Pinpoint the cell where the given text exists, returning its [X, Y] midpoint coordinate. 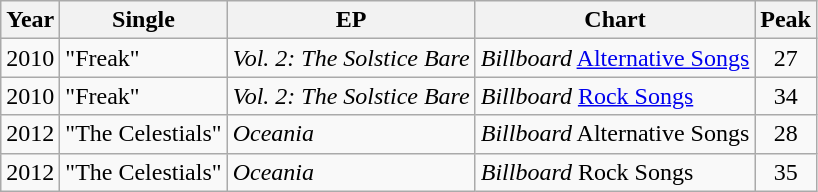
EP [351, 20]
Year [30, 20]
Single [144, 20]
28 [786, 134]
27 [786, 58]
34 [786, 96]
35 [786, 172]
Chart [615, 20]
Peak [786, 20]
